Scan for the cell matching the given text and deliver its (x, y) coordinate at center. 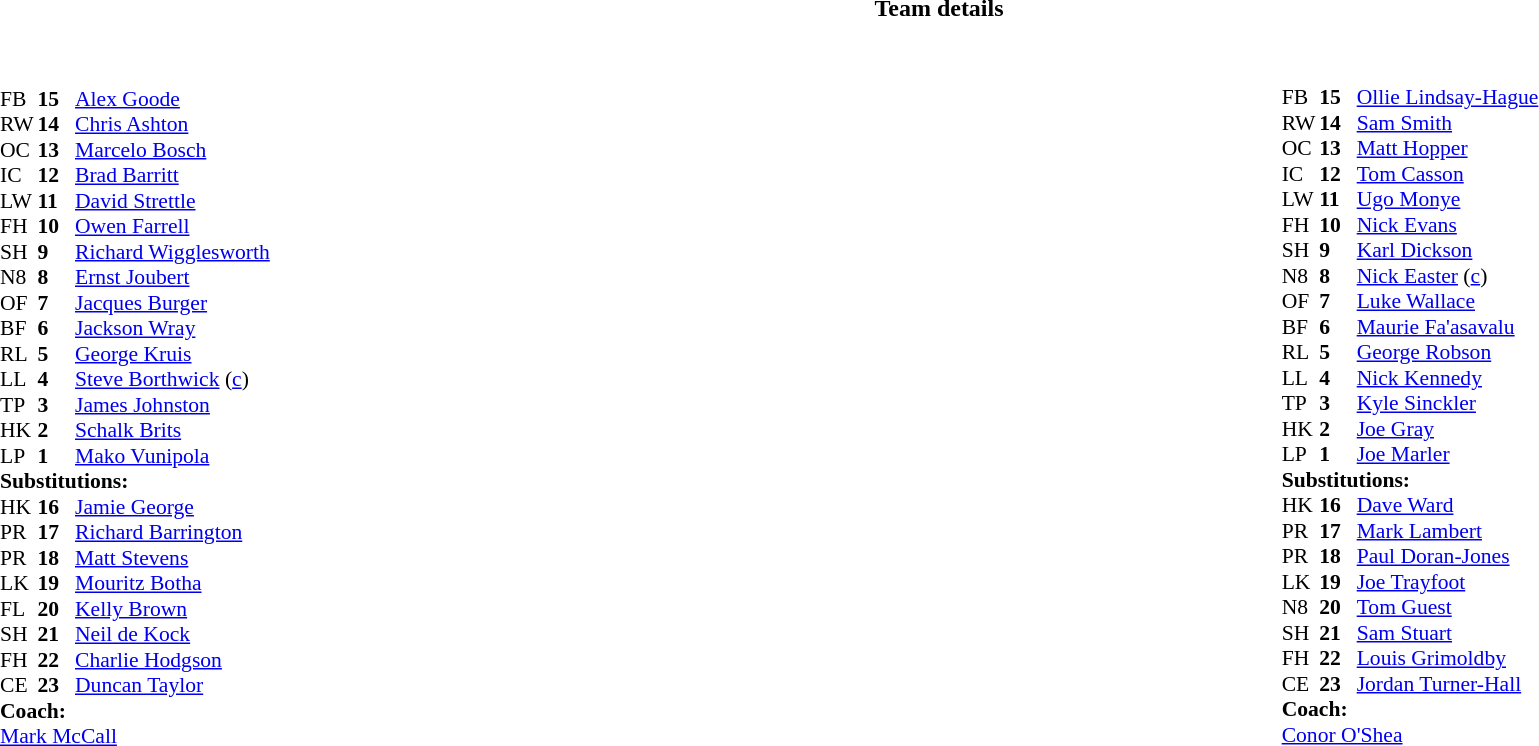
Owen Farrell (172, 227)
Richard Barrington (172, 533)
Jackson Wray (172, 329)
Tom Casson (1448, 174)
Nick Evans (1448, 225)
Neil de Kock (172, 635)
Schalk Brits (172, 431)
Jamie George (172, 507)
Joe Marler (1448, 455)
Dave Ward (1448, 505)
Jacques Burger (172, 303)
Ernst Joubert (172, 277)
David Strettle (172, 201)
George Kruis (172, 354)
Chris Ashton (172, 125)
Alex Goode (172, 99)
Matt Stevens (172, 558)
Matt Hopper (1448, 149)
Tom Guest (1448, 607)
Marcelo Bosch (172, 150)
George Robson (1448, 353)
Mako Vunipola (172, 456)
James Johnston (172, 405)
Ugo Monye (1448, 199)
Kyle Sinckler (1448, 403)
Joe Trayfoot (1448, 582)
Kelly Brown (172, 609)
FL (19, 609)
Mouritz Botha (172, 583)
Nick Easter (c) (1448, 276)
Sam Smith (1448, 123)
Duncan Taylor (172, 685)
Ollie Lindsay-Hague (1448, 97)
Maurie Fa'asavalu (1448, 327)
Nick Kennedy (1448, 378)
Mark Lambert (1448, 531)
Charlie Hodgson (172, 660)
Joe Gray (1448, 429)
Paul Doran-Jones (1448, 557)
Brad Barritt (172, 175)
Luke Wallace (1448, 301)
Sam Stuart (1448, 633)
Richard Wigglesworth (172, 252)
Louis Grimoldby (1448, 659)
Karl Dickson (1448, 251)
Steve Borthwick (c) (172, 379)
Jordan Turner-Hall (1448, 684)
